Provide the (x, y) coordinate of the cell's center where the given text is located.  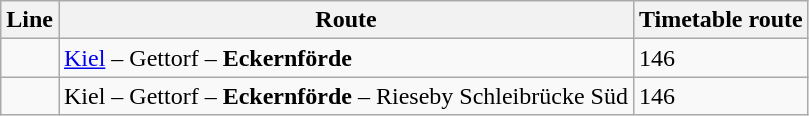
Timetable route (720, 20)
Route (346, 20)
Kiel – Gettorf – Eckernförde – Rieseby Schleibrücke Süd (346, 96)
Kiel – Gettorf – Eckernförde (346, 58)
Line (30, 20)
